Determine the [x, y] coordinate at the center of the cell enclosing the given text.  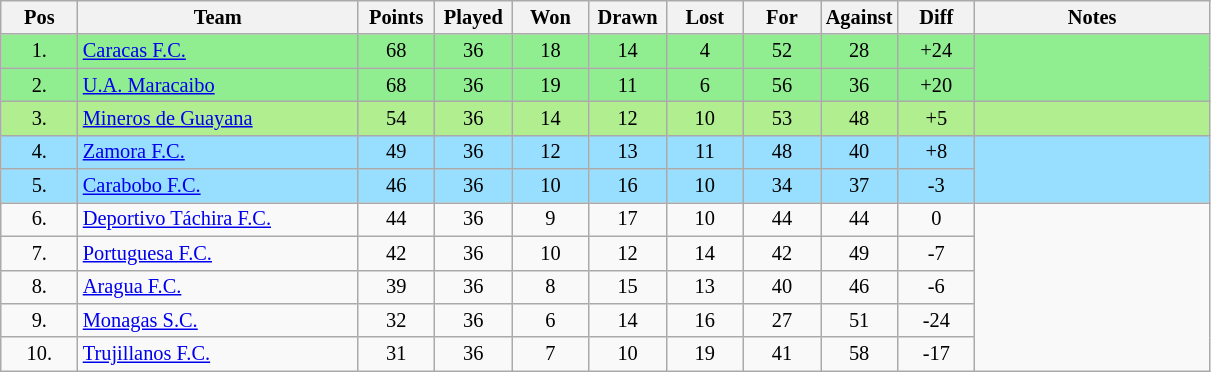
4. [40, 152]
+20 [936, 85]
32 [396, 320]
Notes [1092, 17]
Won [550, 17]
17 [628, 219]
Mineros de Guayana [218, 118]
+5 [936, 118]
Trujillanos F.C. [218, 354]
5. [40, 186]
15 [628, 287]
54 [396, 118]
-7 [936, 253]
-6 [936, 287]
Drawn [628, 17]
Zamora F.C. [218, 152]
Points [396, 17]
For [782, 17]
37 [858, 186]
18 [550, 51]
41 [782, 354]
52 [782, 51]
8 [550, 287]
Diff [936, 17]
6. [40, 219]
7 [550, 354]
1. [40, 51]
Aragua F.C. [218, 287]
Caracas F.C. [218, 51]
Pos [40, 17]
+24 [936, 51]
U.A. Maracaibo [218, 85]
9. [40, 320]
9 [550, 219]
Carabobo F.C. [218, 186]
Lost [704, 17]
-17 [936, 354]
2. [40, 85]
28 [858, 51]
8. [40, 287]
3. [40, 118]
Against [858, 17]
Played [474, 17]
53 [782, 118]
58 [858, 354]
Deportivo Táchira F.C. [218, 219]
39 [396, 287]
4 [704, 51]
31 [396, 354]
-3 [936, 186]
7. [40, 253]
27 [782, 320]
34 [782, 186]
0 [936, 219]
10. [40, 354]
Portuguesa F.C. [218, 253]
-24 [936, 320]
Monagas S.C. [218, 320]
51 [858, 320]
+8 [936, 152]
56 [782, 85]
Team [218, 17]
